Pinpoint the cell where the given text exists, returning its (x, y) midpoint coordinate. 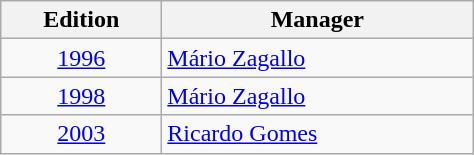
2003 (82, 134)
Edition (82, 20)
Ricardo Gomes (318, 134)
1998 (82, 96)
1996 (82, 58)
Manager (318, 20)
